Scan for the cell matching the given text and deliver its (X, Y) coordinate at center. 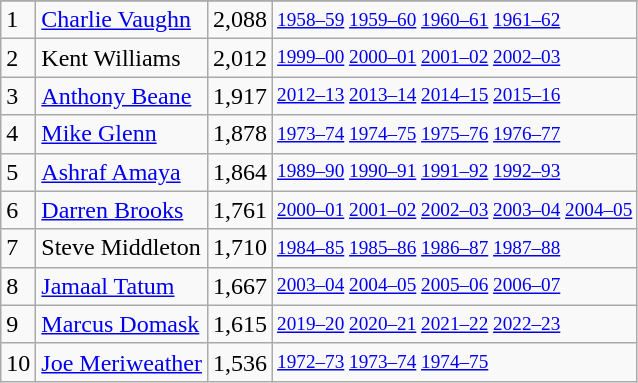
2000–01 2001–02 2002–03 2003–04 2004–05 (455, 210)
4 (18, 134)
Kent Williams (122, 58)
Ashraf Amaya (122, 172)
1958–59 1959–60 1960–61 1961–62 (455, 20)
2012–13 2013–14 2014–15 2015–16 (455, 96)
9 (18, 324)
7 (18, 248)
2,012 (240, 58)
8 (18, 286)
5 (18, 172)
2019–20 2020–21 2021–22 2022–23 (455, 324)
Jamaal Tatum (122, 286)
3 (18, 96)
Charlie Vaughn (122, 20)
1984–85 1985–86 1986–87 1987–88 (455, 248)
1,710 (240, 248)
1,878 (240, 134)
1,536 (240, 362)
1973–74 1974–75 1975–76 1976–77 (455, 134)
1,864 (240, 172)
2 (18, 58)
6 (18, 210)
1,615 (240, 324)
Marcus Domask (122, 324)
Steve Middleton (122, 248)
1,761 (240, 210)
Mike Glenn (122, 134)
1,917 (240, 96)
2003–04 2004–05 2005–06 2006–07 (455, 286)
1989–90 1990–91 1991–92 1992–93 (455, 172)
1999–00 2000–01 2001–02 2002–03 (455, 58)
Darren Brooks (122, 210)
2,088 (240, 20)
1,667 (240, 286)
1 (18, 20)
Joe Meriweather (122, 362)
Anthony Beane (122, 96)
10 (18, 362)
1972–73 1973–74 1974–75 (455, 362)
